From the cell containing the given text, extract its center point as [X, Y] coordinate. 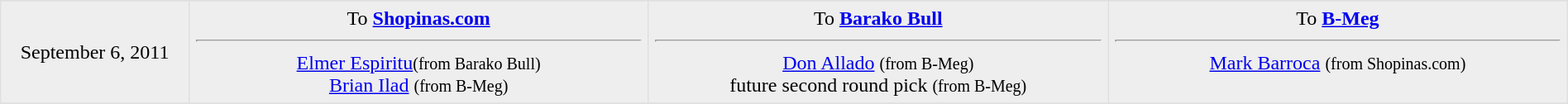
September 6, 2011 [95, 52]
To Shopinas.comElmer Espiritu(from Barako Bull) Brian Ilad (from B-Meg) [418, 52]
To Barako BullDon Allado (from B-Meg)future second round pick (from B-Meg) [878, 52]
To B-MegMark Barroca (from Shopinas.com) [1338, 52]
